Find where the given text appears and provide that cell's center as [X, Y] coordinate. 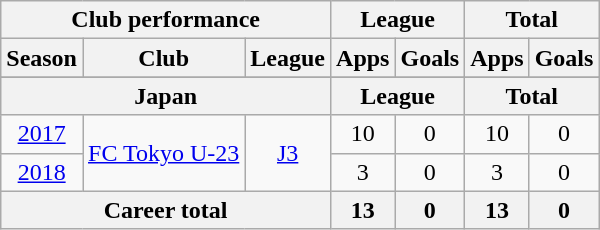
Japan [166, 96]
Career total [166, 210]
2018 [42, 172]
2017 [42, 134]
Club performance [166, 20]
Season [42, 58]
J3 [288, 153]
FC Tokyo U-23 [163, 153]
Club [163, 58]
